Extract the [X, Y] coordinate from the center of the cell holding the provided text.  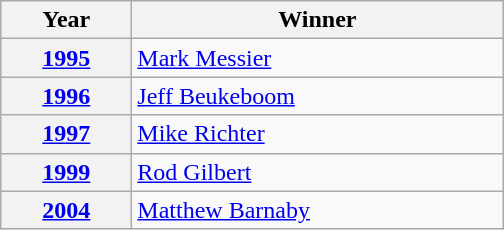
Mark Messier [318, 58]
Year [66, 20]
1997 [66, 134]
2004 [66, 210]
1995 [66, 58]
1999 [66, 172]
Winner [318, 20]
Mike Richter [318, 134]
Jeff Beukeboom [318, 96]
Matthew Barnaby [318, 210]
1996 [66, 96]
Rod Gilbert [318, 172]
